Return the [X, Y] coordinate for the center point of the cell that contains the specified text.  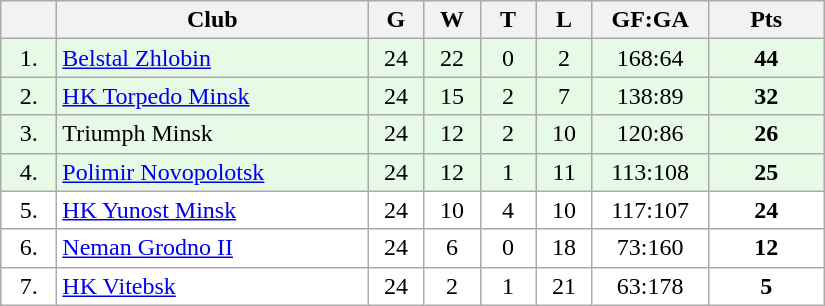
Pts [766, 20]
138:89 [650, 96]
7. [29, 286]
G [396, 20]
11 [564, 172]
168:64 [650, 58]
117:107 [650, 210]
Neman Grodno II [212, 248]
6 [452, 248]
15 [452, 96]
L [564, 20]
W [452, 20]
HK Yunost Minsk [212, 210]
Belstal Zhlobin [212, 58]
4. [29, 172]
HK Vitebsk [212, 286]
6. [29, 248]
3. [29, 134]
1. [29, 58]
22 [452, 58]
5 [766, 286]
26 [766, 134]
T [508, 20]
HK Torpedo Minsk [212, 96]
Club [212, 20]
5. [29, 210]
Polimir Novopolotsk [212, 172]
113:108 [650, 172]
GF:GA [650, 20]
4 [508, 210]
2. [29, 96]
7 [564, 96]
44 [766, 58]
18 [564, 248]
32 [766, 96]
21 [564, 286]
25 [766, 172]
73:160 [650, 248]
120:86 [650, 134]
Triumph Minsk [212, 134]
63:178 [650, 286]
